Capture the cell that displays the provided text and extract its (x, y) central coordinate. 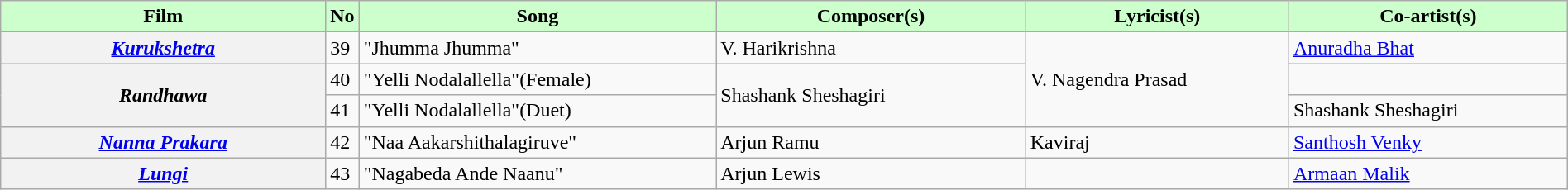
Santhosh Venky (1427, 142)
39 (342, 48)
41 (342, 111)
Armaan Malik (1427, 173)
Kurukshetra (164, 48)
43 (342, 173)
Randhawa (164, 95)
Composer(s) (871, 17)
40 (342, 79)
"Yelli Nodalallella"(Female) (538, 79)
V. Harikrishna (871, 48)
Kaviraj (1157, 142)
Anuradha Bhat (1427, 48)
"Jhumma Jhumma" (538, 48)
Arjun Lewis (871, 173)
V. Nagendra Prasad (1157, 79)
No (342, 17)
42 (342, 142)
Nanna Prakara (164, 142)
"Naa Aakarshithalagiruve" (538, 142)
Song (538, 17)
Lungi (164, 173)
Lyricist(s) (1157, 17)
"Yelli Nodalallella"(Duet) (538, 111)
Arjun Ramu (871, 142)
Film (164, 17)
"Nagabeda Ande Naanu" (538, 173)
Co-artist(s) (1427, 17)
